From the cell containing the given text, extract its center point as (x, y) coordinate. 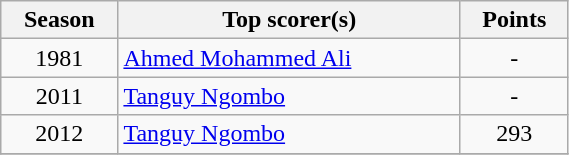
Season (60, 20)
Top scorer(s) (290, 20)
Points (514, 20)
293 (514, 134)
Ahmed Mohammed Ali (290, 58)
1981 (60, 58)
2012 (60, 134)
2011 (60, 96)
